Pinpoint the cell where the given text exists, returning its [x, y] midpoint coordinate. 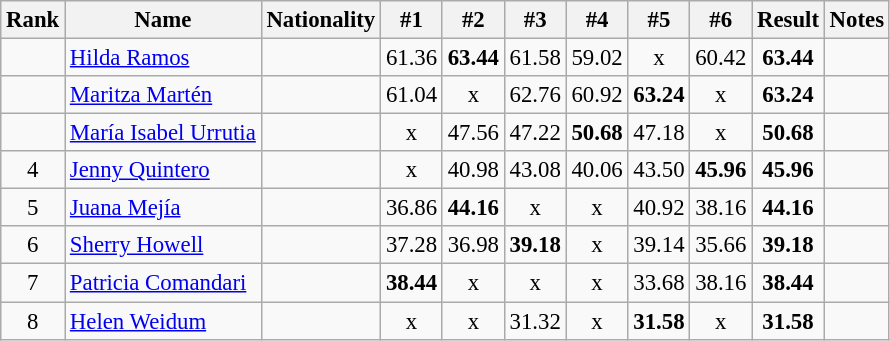
#2 [473, 20]
Helen Weidum [164, 321]
36.86 [412, 208]
47.22 [535, 133]
43.08 [535, 170]
6 [33, 245]
Juana Mejía [164, 208]
47.56 [473, 133]
4 [33, 170]
33.68 [659, 283]
43.50 [659, 170]
#3 [535, 20]
37.28 [412, 245]
40.98 [473, 170]
#6 [721, 20]
Nationality [320, 20]
Name [164, 20]
8 [33, 321]
61.58 [535, 58]
Result [788, 20]
59.02 [597, 58]
5 [33, 208]
61.04 [412, 95]
40.92 [659, 208]
39.14 [659, 245]
#5 [659, 20]
36.98 [473, 245]
47.18 [659, 133]
Maritza Martén [164, 95]
Notes [856, 20]
#1 [412, 20]
Rank [33, 20]
60.42 [721, 58]
7 [33, 283]
61.36 [412, 58]
31.32 [535, 321]
Sherry Howell [164, 245]
60.92 [597, 95]
Jenny Quintero [164, 170]
40.06 [597, 170]
#4 [597, 20]
35.66 [721, 245]
María Isabel Urrutia [164, 133]
62.76 [535, 95]
Patricia Comandari [164, 283]
Hilda Ramos [164, 58]
